Search for the cell housing the specified text and yield its (X, Y) center coordinate. 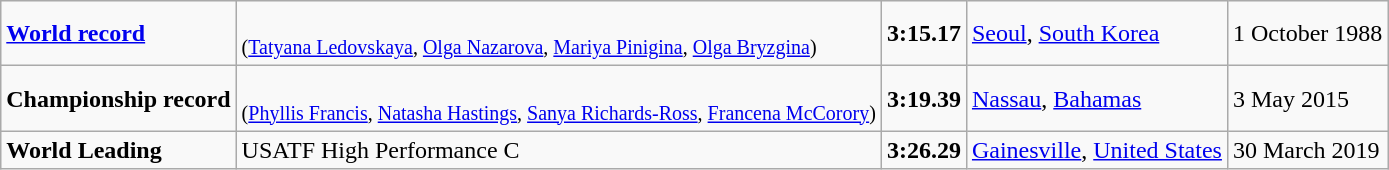
3 May 2015 (1307, 98)
3:15.17 (924, 34)
World record (118, 34)
USATF High Performance C (558, 150)
1 October 1988 (1307, 34)
Nassau, Bahamas (1096, 98)
3:26.29 (924, 150)
Gainesville, United States (1096, 150)
Seoul, South Korea (1096, 34)
World Leading (118, 150)
30 March 2019 (1307, 150)
(Tatyana Ledovskaya, Olga Nazarova, Mariya Pinigina, Olga Bryzgina) (558, 34)
Championship record (118, 98)
3:19.39 (924, 98)
(Phyllis Francis, Natasha Hastings, Sanya Richards-Ross, Francena McCorory) (558, 98)
